For the text-containing cell, return its midpoint in [x, y] coordinate format. 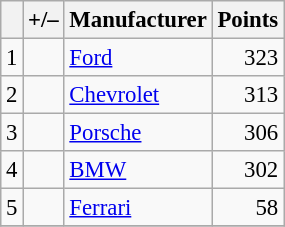
+/– [44, 20]
Manufacturer [138, 20]
4 [12, 170]
2 [12, 95]
Chevrolet [138, 95]
Porsche [138, 133]
306 [248, 133]
3 [12, 133]
Points [248, 20]
302 [248, 170]
Ford [138, 58]
Ferrari [138, 208]
1 [12, 58]
323 [248, 58]
BMW [138, 170]
5 [12, 208]
58 [248, 208]
313 [248, 95]
